Find where the given text appears and provide that cell's center as [X, Y] coordinate. 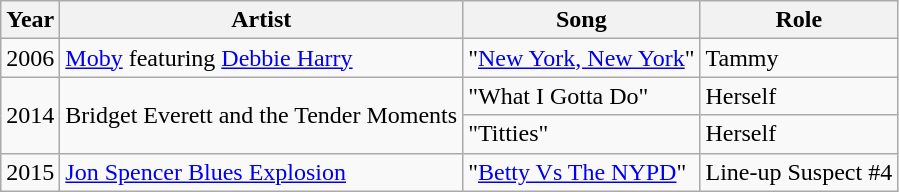
Year [30, 20]
Line-up Suspect #4 [799, 172]
"Titties" [582, 134]
2014 [30, 115]
Jon Spencer Blues Explosion [262, 172]
"New York, New York" [582, 58]
"What I Gotta Do" [582, 96]
Artist [262, 20]
Bridget Everett and the Tender Moments [262, 115]
2006 [30, 58]
Moby featuring Debbie Harry [262, 58]
2015 [30, 172]
Role [799, 20]
Song [582, 20]
"Betty Vs The NYPD" [582, 172]
Tammy [799, 58]
